Capture the cell that displays the provided text and extract its [x, y] central coordinate. 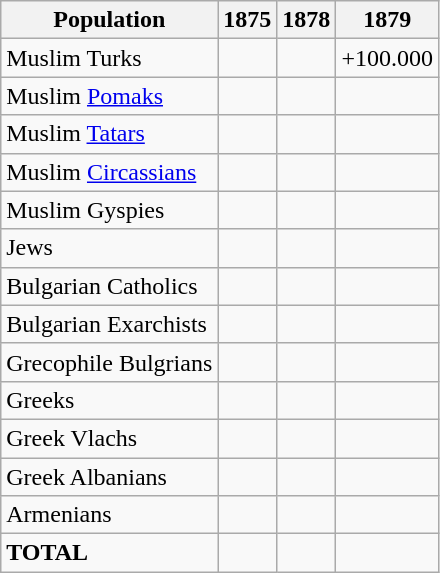
Greek Vlachs [110, 438]
Grecophile Bulgrians [110, 362]
Muslim Turks [110, 58]
Greek Albanians [110, 477]
Muslim Tatars [110, 134]
1875 [248, 20]
Greeks [110, 400]
Bulgarian Exarchists [110, 324]
1878 [306, 20]
Muslim Circassians [110, 172]
Jews [110, 248]
Muslim Pomaks [110, 96]
Armenians [110, 515]
Bulgarian Catholics [110, 286]
1879 [388, 20]
Population [110, 20]
Muslim Gyspies [110, 210]
TOTAL [110, 553]
+100.000 [388, 58]
